Locate the cell with the specified text and output its [x, y] center coordinate. 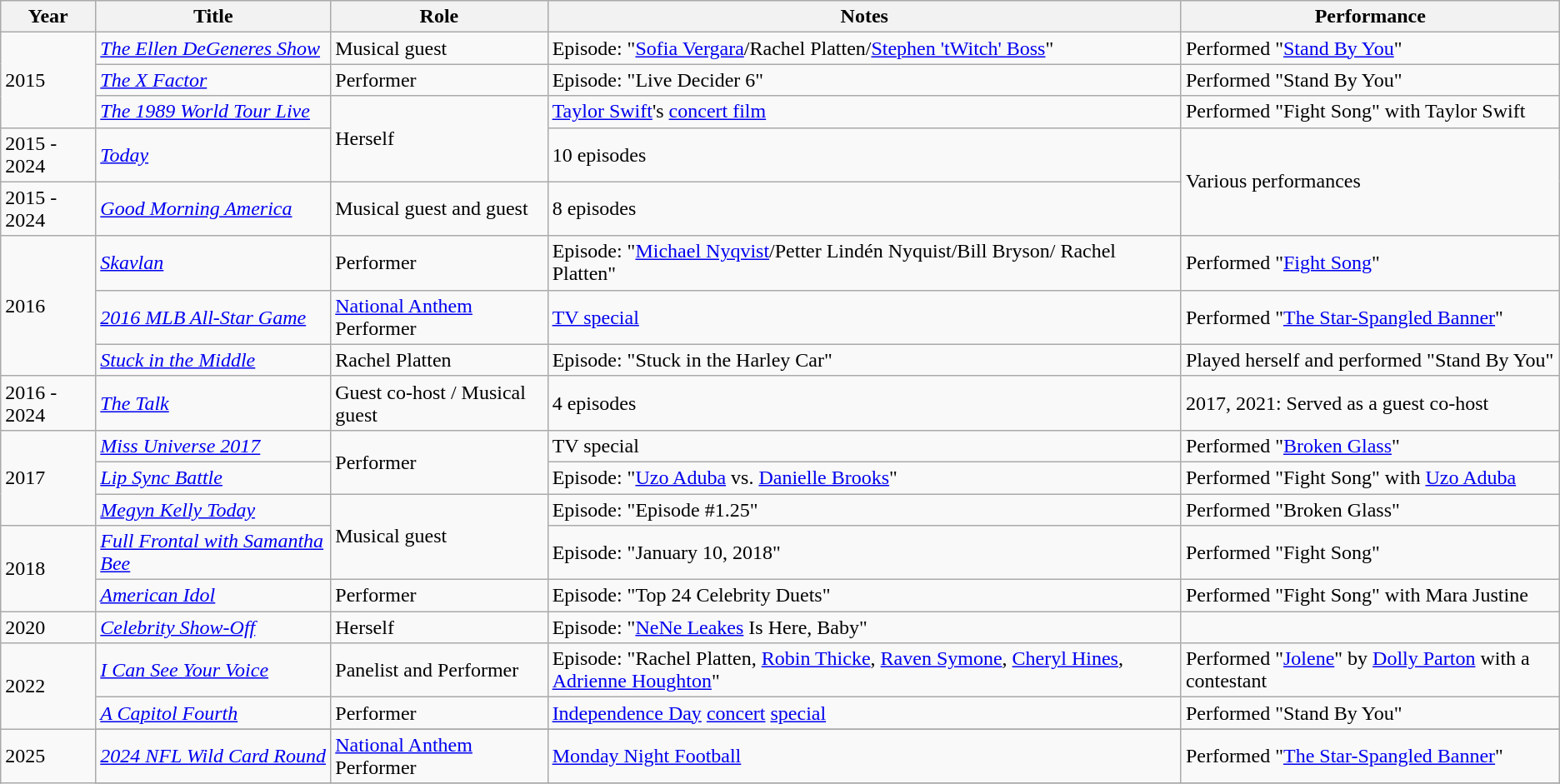
Episode: "Sofia Vergara/Rachel Platten/Stephen 'tWitch' Boss" [864, 48]
Episode: "Rachel Platten, Robin Thicke, Raven Symone, Cheryl Hines, Adrienne Houghton" [864, 670]
Rachel Platten [439, 360]
Celebrity Show-Off [213, 627]
Performance [1370, 17]
2015 [48, 80]
10 episodes [864, 155]
The Ellen DeGeneres Show [213, 48]
2018 [48, 568]
Performed "Fight Song" with Taylor Swift [1370, 112]
Year [48, 17]
Episode: "Episode #1.25" [864, 509]
Musical guest and guest [439, 208]
Monday Night Football [864, 757]
Episode: "NeNe Leakes Is Here, Baby" [864, 627]
Megyn Kelly Today [213, 509]
The 1989 World Tour Live [213, 112]
Episode: "Top 24 Celebrity Duets" [864, 596]
Played herself and performed "Stand By You" [1370, 360]
Episode: "Michael Nyqvist/Petter Lindén Nyquist/Bill Bryson/ Rachel Platten" [864, 263]
Today [213, 155]
Stuck in the Middle [213, 360]
Performed "Fight Song" with Mara Justine [1370, 596]
Guest co-host / Musical guest [439, 403]
Title [213, 17]
Independence Day concert special [864, 713]
Episode: "Uzo Aduba vs. Danielle Brooks" [864, 477]
2016 [48, 306]
Performed "Fight Song" with Uzo Aduba [1370, 477]
American Idol [213, 596]
Lip Sync Battle [213, 477]
Taylor Swift's concert film [864, 112]
Notes [864, 17]
The Talk [213, 403]
Episode: "Live Decider 6" [864, 80]
Panelist and Performer [439, 670]
Role [439, 17]
Performed "Jolene" by Dolly Parton with a contestant [1370, 670]
4 episodes [864, 403]
2020 [48, 627]
2025 [48, 757]
I Can See Your Voice [213, 670]
The X Factor [213, 80]
Full Frontal with Samantha Bee [213, 553]
2017, 2021: Served as a guest co-host [1370, 403]
A Capitol Fourth [213, 713]
2024 NFL Wild Card Round [213, 757]
Miss Universe 2017 [213, 446]
Good Morning America [213, 208]
Episode: "January 10, 2018" [864, 553]
2016 - 2024 [48, 403]
Various performances [1370, 182]
8 episodes [864, 208]
2016 MLB All-Star Game [213, 317]
Skavlan [213, 263]
2017 [48, 477]
Episode: "Stuck in the Harley Car" [864, 360]
2022 [48, 687]
